Find where the given text appears and provide that cell's center as [x, y] coordinate. 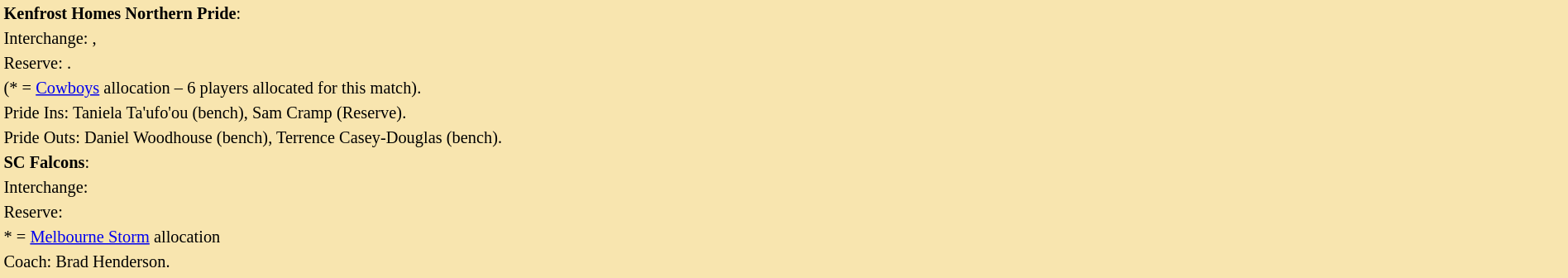
Kenfrost Homes Northern Pride: [784, 13]
Reserve: [784, 212]
Pride Outs: Daniel Woodhouse (bench), Terrence Casey-Douglas (bench). [784, 137]
Interchange: , [784, 38]
Interchange: [784, 187]
(* = Cowboys allocation – 6 players allocated for this match). [784, 88]
* = Melbourne Storm allocation [784, 237]
Reserve: . [784, 63]
Coach: Brad Henderson. [784, 261]
SC Falcons: [784, 162]
Pride Ins: Taniela Ta'ufo'ou (bench), Sam Cramp (Reserve). [784, 113]
